Locate the cell with the specified text and output its [x, y] center coordinate. 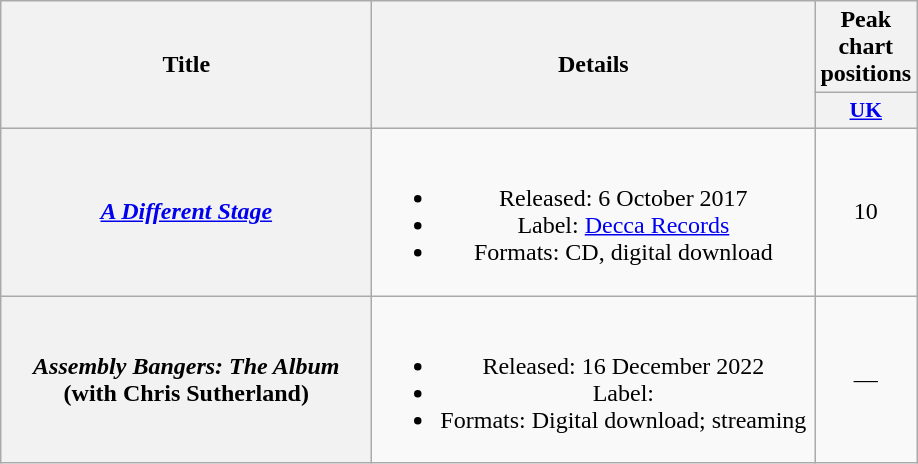
Peak chart positions [866, 47]
10 [866, 212]
Released: 6 October 2017Label: Decca RecordsFormats: CD, digital download [594, 212]
A Different Stage [186, 212]
Title [186, 65]
Assembly Bangers: The Album(with Chris Sutherland) [186, 380]
Released: 16 December 2022Label:Formats: Digital download; streaming [594, 380]
UK [866, 111]
— [866, 380]
Details [594, 65]
